Identify which cell holds the provided text, then report its (X, Y) central coordinate. 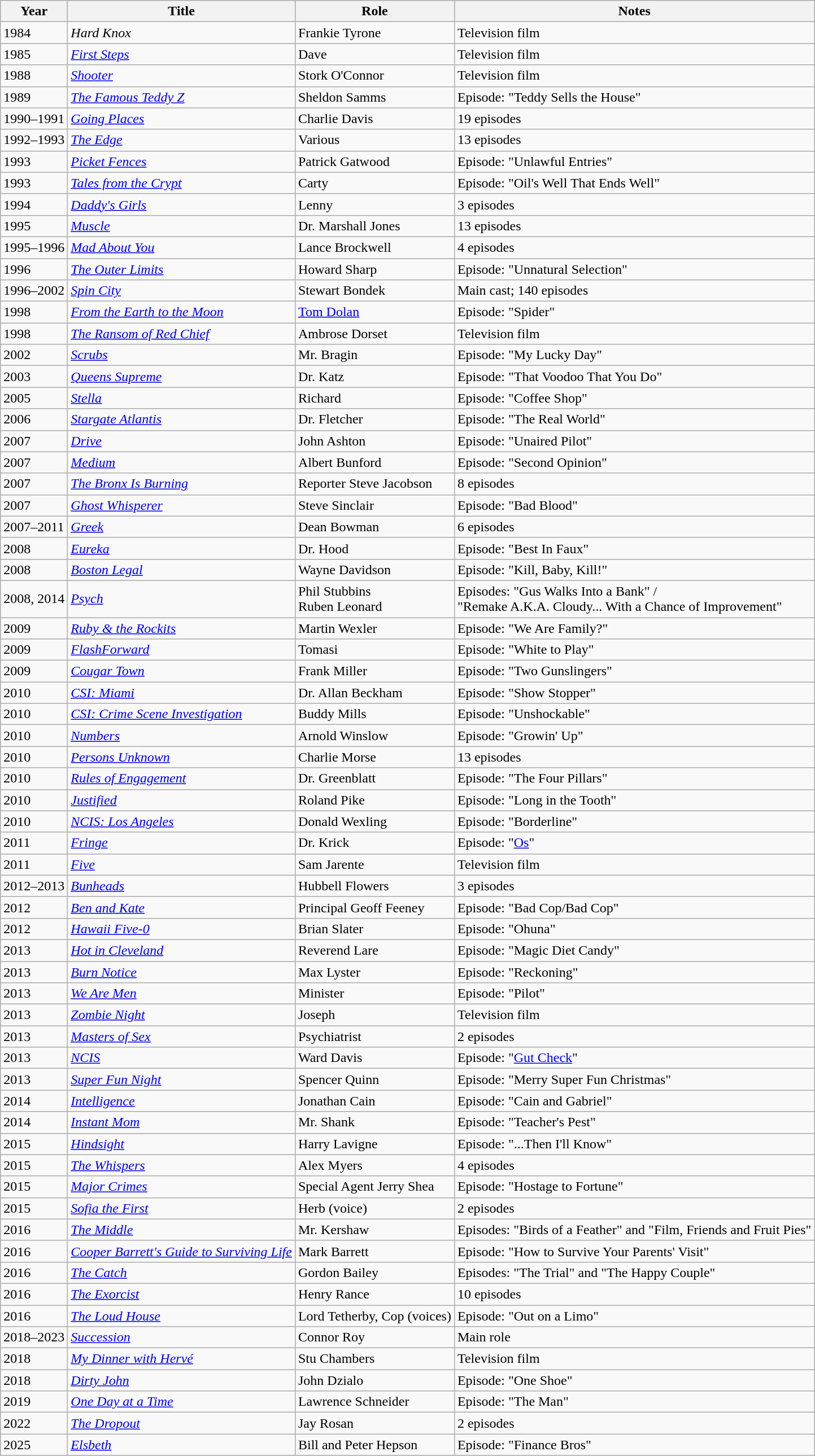
Wayne Davidson (374, 570)
Principal Geoff Feeney (374, 907)
Succession (182, 1337)
My Dinner with Hervé (182, 1359)
8 episodes (634, 484)
Ghost Whisperer (182, 505)
Burn Notice (182, 972)
Lenny (374, 204)
First Steps (182, 54)
Episode: "...Then I'll Know" (634, 1144)
6 episodes (634, 527)
1994 (34, 204)
The Edge (182, 140)
The Dropout (182, 1423)
Mark Barrett (374, 1251)
1996 (34, 269)
Hubbell Flowers (374, 886)
The Bronx Is Burning (182, 484)
Dr. Katz (374, 377)
Medium (182, 462)
Minister (374, 994)
Episode: "Os" (634, 843)
Special Agent Jerry Shea (374, 1187)
FlashForward (182, 650)
Frank Miller (374, 671)
CSI: Miami (182, 693)
1984 (34, 33)
Episode: "Magic Diet Candy" (634, 950)
1992–1993 (34, 140)
Hard Knox (182, 33)
Episode: "The Real World" (634, 419)
Bill and Peter Hepson (374, 1445)
The Famous Teddy Z (182, 97)
Title (182, 11)
Reverend Lare (374, 950)
Masters of Sex (182, 1037)
Episode: "The Man" (634, 1402)
1990–1991 (34, 119)
Episode: "Borderline" (634, 821)
Mr. Bragin (374, 355)
19 episodes (634, 119)
The Catch (182, 1273)
Martin Wexler (374, 628)
Episode: "My Lucky Day" (634, 355)
Episode: "Oil's Well That Ends Well" (634, 183)
Muscle (182, 226)
The Exorcist (182, 1294)
2008, 2014 (34, 598)
John Ashton (374, 441)
Spin City (182, 291)
From the Earth to the Moon (182, 312)
Episode: "Growin' Up" (634, 736)
Episode: "Best In Faux" (634, 548)
Going Places (182, 119)
2022 (34, 1423)
Phil Stubbins Ruben Leonard (374, 598)
Tom Dolan (374, 312)
Episode: "Unaired Pilot" (634, 441)
One Day at a Time (182, 1402)
Drive (182, 441)
Eureka (182, 548)
Arnold Winslow (374, 736)
The Loud House (182, 1316)
Jonathan Cain (374, 1101)
Dr. Marshall Jones (374, 226)
Rules of Engagement (182, 779)
Various (374, 140)
Dr. Krick (374, 843)
2003 (34, 377)
Episode: "Show Stopper" (634, 693)
2018–2023 (34, 1337)
Ambrose Dorset (374, 334)
Episode: "Two Gunslingers" (634, 671)
Carty (374, 183)
Episode: "Merry Super Fun Christmas" (634, 1079)
Episode: "Unshockable" (634, 714)
Hot in Cleveland (182, 950)
Episode: "Second Opinion" (634, 462)
Episode: "The Four Pillars" (634, 779)
Episodes: "Gus Walks Into a Bank" / "Remake A.K.A. Cloudy... With a Chance of Improvement" (634, 598)
Ward Davis (374, 1058)
Gordon Bailey (374, 1273)
Episode: "How to Survive Your Parents' Visit" (634, 1251)
Episode: "Cain and Gabriel" (634, 1101)
Dean Bowman (374, 527)
Cooper Barrett's Guide to Surviving Life (182, 1251)
Dr. Fletcher (374, 419)
1989 (34, 97)
Numbers (182, 736)
Episode: "Ohuna" (634, 929)
2002 (34, 355)
Intelligence (182, 1101)
Episodes: "Birds of a Feather" and "Film, Friends and Fruit Pies" (634, 1230)
Lawrence Schneider (374, 1402)
2006 (34, 419)
We Are Men (182, 994)
Hawaii Five-0 (182, 929)
Dirty John (182, 1380)
Donald Wexling (374, 821)
Hindsight (182, 1144)
Ben and Kate (182, 907)
Reporter Steve Jacobson (374, 484)
Connor Roy (374, 1337)
Charlie Davis (374, 119)
Main role (634, 1337)
Episode: "Reckoning" (634, 972)
Episode: "That Voodoo That You Do" (634, 377)
Spencer Quinn (374, 1079)
Stewart Bondek (374, 291)
Brian Slater (374, 929)
Main cast; 140 episodes (634, 291)
Psych (182, 598)
Herb (voice) (374, 1208)
Tales from the Crypt (182, 183)
Year (34, 11)
Dr. Allan Beckham (374, 693)
Frankie Tyrone (374, 33)
2005 (34, 398)
Shooter (182, 76)
Lord Tetherby, Cop (voices) (374, 1316)
Lance Brockwell (374, 247)
Persons Unknown (182, 757)
Mr. Shank (374, 1122)
Episode: "Out on a Limo" (634, 1316)
Mad About You (182, 247)
Episode: "White to Play" (634, 650)
Charlie Morse (374, 757)
Howard Sharp (374, 269)
Five (182, 864)
Alex Myers (374, 1165)
Sam Jarente (374, 864)
The Ransom of Red Chief (182, 334)
1996–2002 (34, 291)
Psychiatrist (374, 1037)
Greek (182, 527)
Justified (182, 800)
2019 (34, 1402)
Episode: "Bad Cop/Bad Cop" (634, 907)
Episodes: "The Trial" and "The Happy Couple" (634, 1273)
Episode: "Bad Blood" (634, 505)
10 episodes (634, 1294)
Mr. Kershaw (374, 1230)
1995 (34, 226)
Stella (182, 398)
1985 (34, 54)
Episode: "Hostage to Fortune" (634, 1187)
NCIS: Los Angeles (182, 821)
Scrubs (182, 355)
Episode: "Long in the Tooth" (634, 800)
Zombie Night (182, 1015)
Episode: "Unlawful Entries" (634, 161)
Albert Bunford (374, 462)
Major Crimes (182, 1187)
Episode: "Kill, Baby, Kill!" (634, 570)
Max Lyster (374, 972)
Patrick Gatwood (374, 161)
Harry Lavigne (374, 1144)
Bunheads (182, 886)
CSI: Crime Scene Investigation (182, 714)
Ruby & the Rockits (182, 628)
1988 (34, 76)
Henry Rance (374, 1294)
Episode: "Finance Bros" (634, 1445)
Picket Fences (182, 161)
2012–2013 (34, 886)
Episode: "One Shoe" (634, 1380)
Dr. Greenblatt (374, 779)
Instant Mom (182, 1122)
Episode: "Gut Check" (634, 1058)
Tomasi (374, 650)
Dave (374, 54)
2007–2011 (34, 527)
Episode: "Coffee Shop" (634, 398)
Boston Legal (182, 570)
Fringe (182, 843)
Steve Sinclair (374, 505)
Cougar Town (182, 671)
Episode: "Spider" (634, 312)
Jay Rosan (374, 1423)
Notes (634, 11)
2025 (34, 1445)
1995–1996 (34, 247)
Daddy's Girls (182, 204)
Joseph (374, 1015)
Episode: "We Are Family?" (634, 628)
Richard (374, 398)
Sofia the First (182, 1208)
Sheldon Samms (374, 97)
Dr. Hood (374, 548)
The Outer Limits (182, 269)
Elsbeth (182, 1445)
Episode: "Teacher's Pest" (634, 1122)
The Whispers (182, 1165)
Episode: "Unnatural Selection" (634, 269)
Stargate Atlantis (182, 419)
Stu Chambers (374, 1359)
The Middle (182, 1230)
NCIS (182, 1058)
Episode: "Pilot" (634, 994)
Buddy Mills (374, 714)
Role (374, 11)
Queens Supreme (182, 377)
John Dzialo (374, 1380)
Super Fun Night (182, 1079)
Stork O'Connor (374, 76)
Episode: "Teddy Sells the House" (634, 97)
Roland Pike (374, 800)
